Output the (X, Y) coordinate of the center of the cell containing the given text.  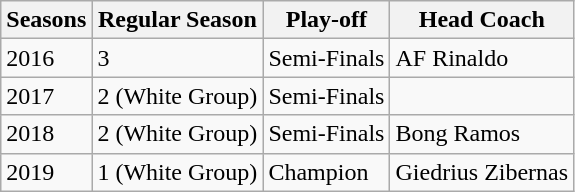
2018 (46, 134)
Giedrius Zibernas (482, 172)
2016 (46, 58)
Bong Ramos (482, 134)
Seasons (46, 20)
2019 (46, 172)
Head Coach (482, 20)
Champion (326, 172)
AF Rinaldo (482, 58)
3 (178, 58)
Regular Season (178, 20)
1 (White Group) (178, 172)
2017 (46, 96)
Play-off (326, 20)
